Return the (X, Y) coordinate for the center point of the cell that contains the specified text.  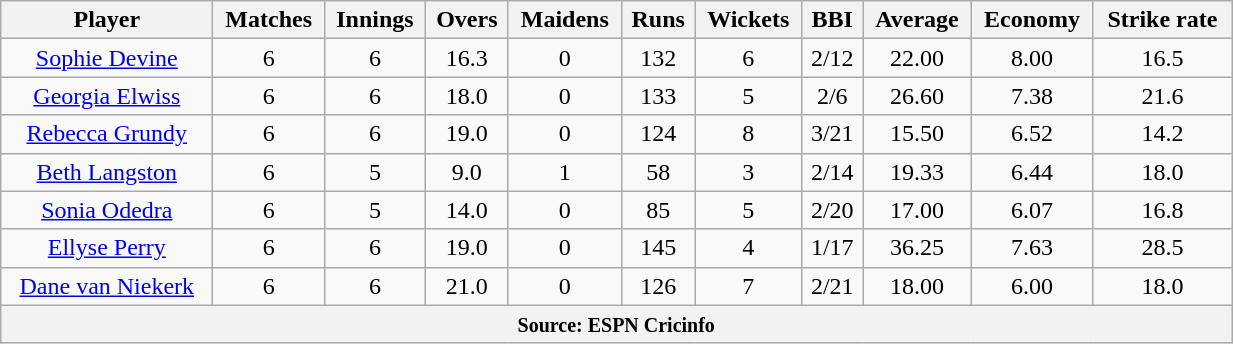
Overs (468, 20)
22.00 (917, 58)
Sonia Odedra (107, 210)
3/21 (832, 134)
8.00 (1032, 58)
6.07 (1032, 210)
145 (658, 248)
17.00 (917, 210)
6.00 (1032, 286)
Maidens (564, 20)
Strike rate (1162, 20)
Wickets (748, 20)
7.38 (1032, 96)
6.52 (1032, 134)
58 (658, 172)
Dane van Niekerk (107, 286)
85 (658, 210)
7 (748, 286)
8 (748, 134)
21.6 (1162, 96)
4 (748, 248)
9.0 (468, 172)
Runs (658, 20)
14.0 (468, 210)
Beth Langston (107, 172)
Georgia Elwiss (107, 96)
18.00 (917, 286)
16.3 (468, 58)
BBI (832, 20)
2/14 (832, 172)
133 (658, 96)
16.5 (1162, 58)
2/12 (832, 58)
1/17 (832, 248)
132 (658, 58)
16.8 (1162, 210)
Average (917, 20)
2/20 (832, 210)
2/6 (832, 96)
6.44 (1032, 172)
Sophie Devine (107, 58)
Rebecca Grundy (107, 134)
19.33 (917, 172)
14.2 (1162, 134)
Innings (374, 20)
124 (658, 134)
1 (564, 172)
126 (658, 286)
3 (748, 172)
36.25 (917, 248)
7.63 (1032, 248)
28.5 (1162, 248)
15.50 (917, 134)
Ellyse Perry (107, 248)
Economy (1032, 20)
Matches (269, 20)
21.0 (468, 286)
Player (107, 20)
2/21 (832, 286)
Source: ESPN Cricinfo (616, 324)
26.60 (917, 96)
